Search for the cell housing the specified text and yield its (X, Y) center coordinate. 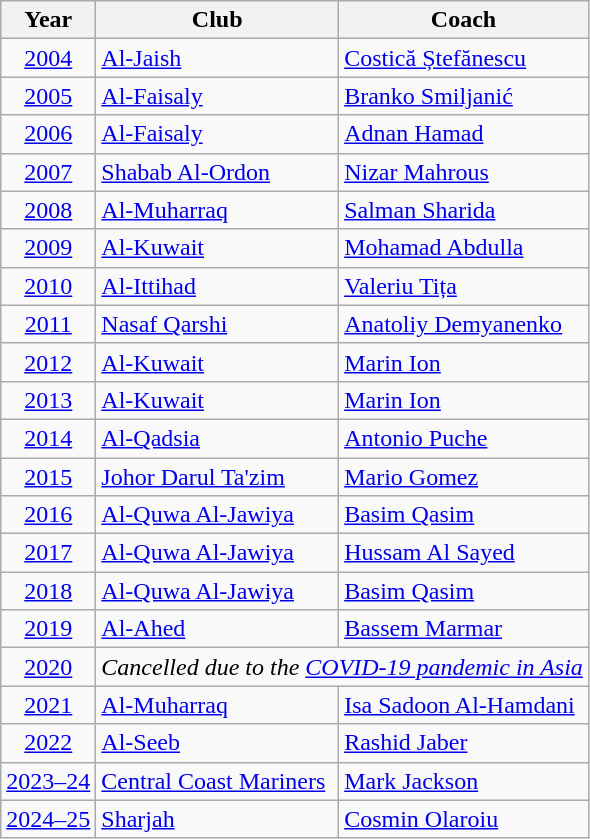
Shabab Al-Ordon (218, 172)
Branko Smiljanić (464, 96)
Mark Jackson (464, 781)
Mario Gomez (464, 477)
Cancelled due to the COVID-19 pandemic in Asia (342, 667)
2020 (48, 667)
Salman Sharida (464, 210)
Anatoliy Demyanenko (464, 324)
Johor Darul Ta'zim (218, 477)
2010 (48, 286)
Al-Jaish (218, 58)
Year (48, 20)
Club (218, 20)
Antonio Puche (464, 438)
Nasaf Qarshi (218, 324)
2023–24 (48, 781)
Valeriu Tița (464, 286)
2015 (48, 477)
2013 (48, 400)
2021 (48, 705)
2012 (48, 362)
2017 (48, 553)
2008 (48, 210)
2006 (48, 134)
2007 (48, 172)
2014 (48, 438)
Nizar Mahrous (464, 172)
2011 (48, 324)
2022 (48, 743)
2024–25 (48, 819)
Central Coast Mariners (218, 781)
Coach (464, 20)
Mohamad Abdulla (464, 248)
2018 (48, 591)
2004 (48, 58)
2019 (48, 629)
2009 (48, 248)
Costică Ștefănescu (464, 58)
Rashid Jaber (464, 743)
Al-Ittihad (218, 286)
Bassem Marmar (464, 629)
Al-Seeb (218, 743)
Adnan Hamad (464, 134)
Cosmin Olaroiu (464, 819)
Al-Qadsia (218, 438)
2016 (48, 515)
Sharjah (218, 819)
Al-Ahed (218, 629)
Isa Sadoon Al-Hamdani (464, 705)
Hussam Al Sayed (464, 553)
2005 (48, 96)
